Pinpoint the cell where the given text exists, returning its [x, y] midpoint coordinate. 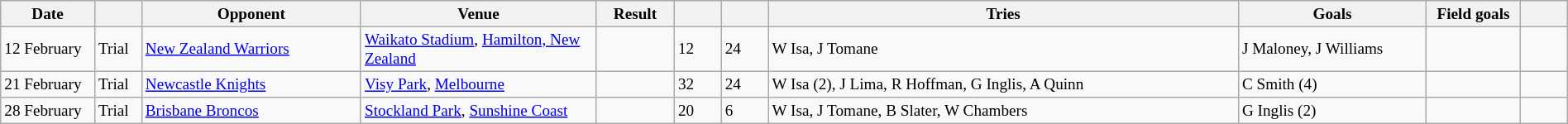
20 [698, 111]
32 [698, 84]
Newcastle Knights [251, 84]
Result [635, 14]
Goals [1331, 14]
Stockland Park, Sunshine Coast [478, 111]
Venue [478, 14]
J Maloney, J Williams [1331, 49]
Opponent [251, 14]
6 [744, 111]
W Isa, J Tomane, B Slater, W Chambers [1003, 111]
Visy Park, Melbourne [478, 84]
C Smith (4) [1331, 84]
W Isa (2), J Lima, R Hoffman, G Inglis, A Quinn [1003, 84]
W Isa, J Tomane [1003, 49]
G Inglis (2) [1331, 111]
Field goals [1474, 14]
New Zealand Warriors [251, 49]
28 February [48, 111]
21 February [48, 84]
Tries [1003, 14]
12 February [48, 49]
12 [698, 49]
Waikato Stadium, Hamilton, New Zealand [478, 49]
Brisbane Broncos [251, 111]
Date [48, 14]
